Scan for the cell matching the given text and deliver its (x, y) coordinate at center. 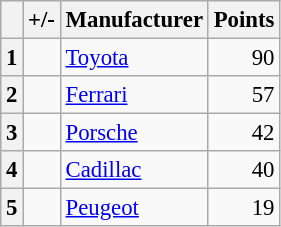
19 (244, 208)
42 (244, 133)
90 (244, 58)
3 (12, 133)
Cadillac (134, 170)
40 (244, 170)
Porsche (134, 133)
Manufacturer (134, 20)
Ferrari (134, 95)
4 (12, 170)
1 (12, 58)
2 (12, 95)
57 (244, 95)
Toyota (134, 58)
Points (244, 20)
+/- (42, 20)
5 (12, 208)
Peugeot (134, 208)
